For the text-containing cell, return its midpoint in [x, y] coordinate format. 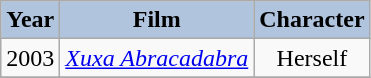
Year [30, 20]
2003 [30, 58]
Xuxa Abracadabra [157, 58]
Herself [312, 58]
Character [312, 20]
Film [157, 20]
